Identify which cell holds the provided text, then report its (x, y) central coordinate. 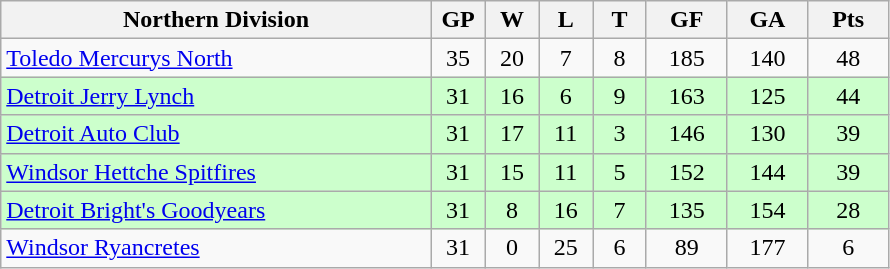
17 (512, 134)
44 (848, 96)
Detroit Bright's Goodyears (216, 210)
125 (768, 96)
5 (620, 172)
GF (686, 20)
140 (768, 58)
W (512, 20)
185 (686, 58)
35 (458, 58)
163 (686, 96)
Windsor Hettche Spitfires (216, 172)
144 (768, 172)
154 (768, 210)
Pts (848, 20)
135 (686, 210)
48 (848, 58)
130 (768, 134)
GA (768, 20)
152 (686, 172)
0 (512, 248)
25 (566, 248)
Northern Division (216, 20)
20 (512, 58)
9 (620, 96)
146 (686, 134)
L (566, 20)
T (620, 20)
28 (848, 210)
Toledo Mercurys North (216, 58)
Detroit Auto Club (216, 134)
GP (458, 20)
Detroit Jerry Lynch (216, 96)
Windsor Ryancretes (216, 248)
15 (512, 172)
177 (768, 248)
3 (620, 134)
89 (686, 248)
